Detect which cell encompasses the target text, then output its (X, Y) center coordinate. 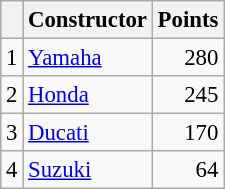
Ducati (88, 133)
4 (12, 170)
245 (188, 95)
Constructor (88, 20)
Suzuki (88, 170)
Honda (88, 95)
Yamaha (88, 58)
280 (188, 58)
170 (188, 133)
64 (188, 170)
2 (12, 95)
1 (12, 58)
3 (12, 133)
Points (188, 20)
